Search for the cell housing the specified text and yield its (x, y) center coordinate. 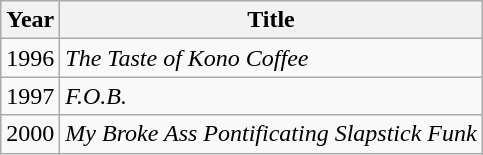
Title (271, 20)
1996 (30, 58)
2000 (30, 134)
F.O.B. (271, 96)
1997 (30, 96)
The Taste of Kono Coffee (271, 58)
My Broke Ass Pontificating Slapstick Funk (271, 134)
Year (30, 20)
